Output the [X, Y] coordinate of the center of the cell containing the given text.  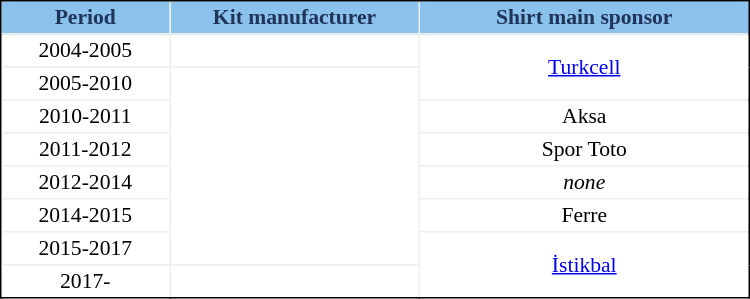
2011-2012 [86, 150]
Spor Toto [584, 150]
2004-2005 [86, 50]
2014-2015 [86, 216]
2005-2010 [86, 84]
Period [86, 18]
2012-2014 [86, 182]
2010-2011 [86, 116]
İstikbal [584, 265]
none [584, 182]
Kit manufacturer [294, 18]
2015-2017 [86, 248]
2017- [86, 282]
Ferre [584, 216]
Aksa [584, 116]
Turkcell [584, 67]
Shirt main sponsor [584, 18]
